Locate the cell with the specified text and output its (X, Y) center coordinate. 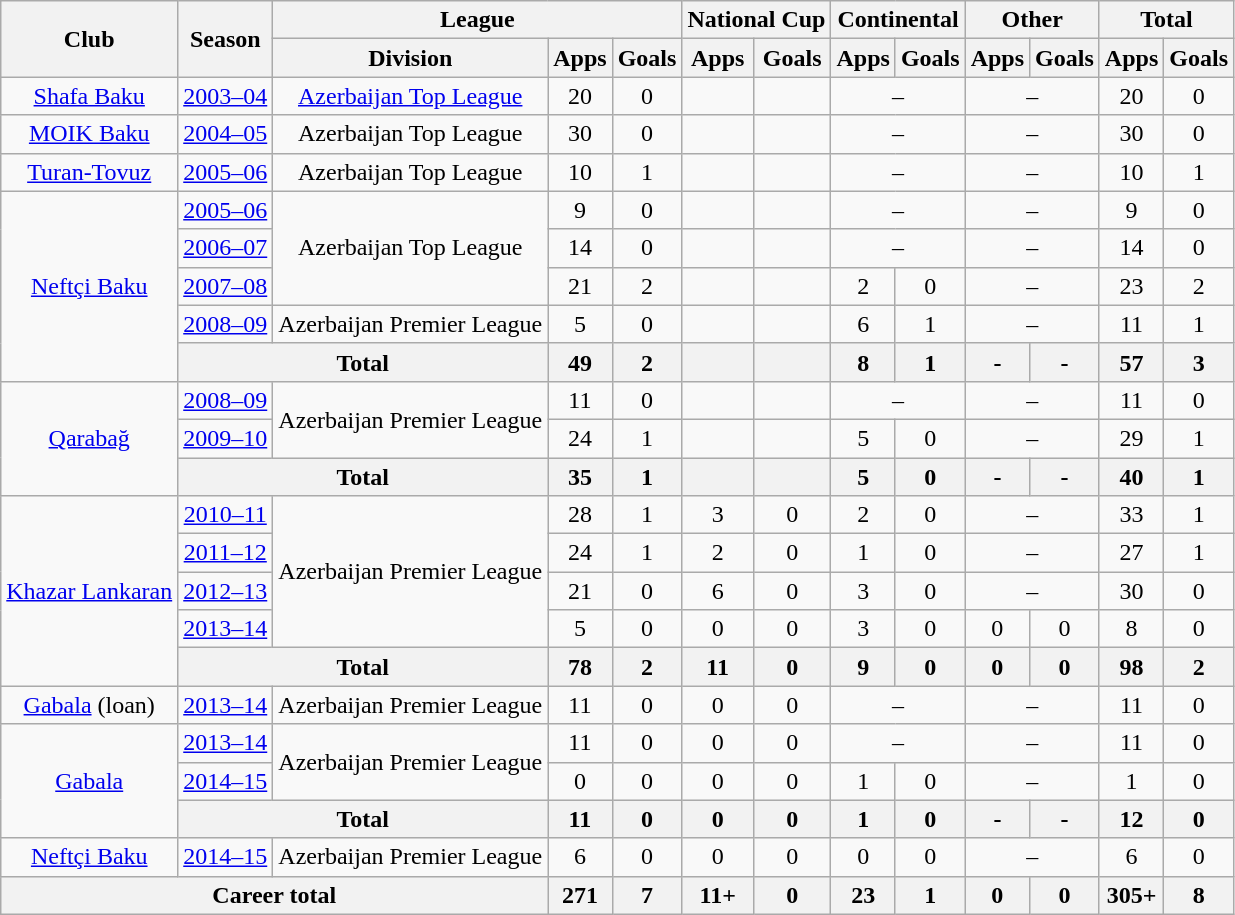
National Cup (756, 20)
2011–12 (226, 553)
7 (647, 895)
27 (1131, 553)
Continental (898, 20)
2004–05 (226, 134)
2007–08 (226, 286)
305+ (1131, 895)
12 (1131, 819)
2006–07 (226, 248)
78 (580, 667)
271 (580, 895)
57 (1131, 362)
40 (1131, 477)
29 (1131, 438)
Turan-Tovuz (90, 172)
11+ (718, 895)
33 (1131, 515)
Season (226, 39)
Division (410, 58)
Other (1032, 20)
Career total (274, 895)
2003–04 (226, 96)
2010–11 (226, 515)
Club (90, 39)
28 (580, 515)
35 (580, 477)
League (478, 20)
MOIK Baku (90, 134)
49 (580, 362)
Shafa Baku (90, 96)
Gabala (loan) (90, 705)
2012–13 (226, 591)
98 (1131, 667)
Gabala (90, 781)
Qarabağ (90, 438)
Khazar Lankaran (90, 591)
2009–10 (226, 438)
